Extract the [x, y] coordinate from the center of the cell holding the provided text.  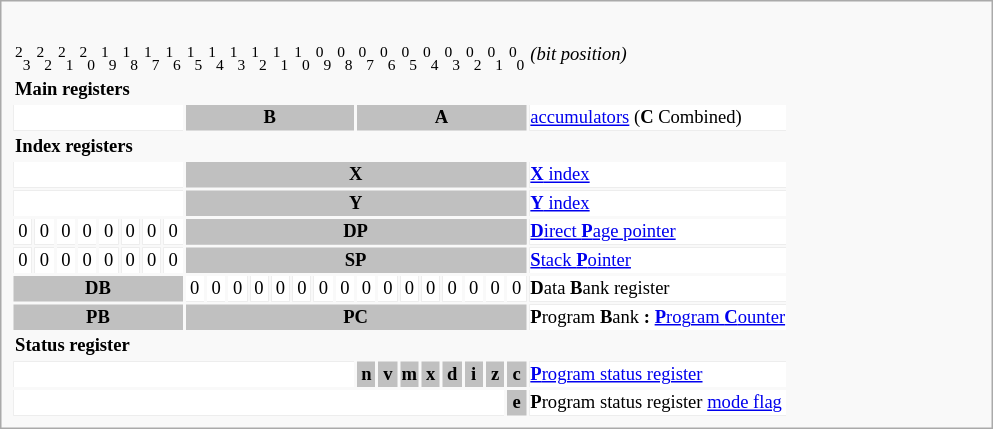
Y [355, 204]
01 [495, 58]
v [388, 375]
z [495, 375]
Program Bank : Program Counter [658, 318]
06 [388, 58]
17 [151, 58]
Y index [658, 204]
16 [173, 58]
c [516, 375]
14 [216, 58]
Direct Page pointer [658, 233]
15 [194, 58]
A [442, 119]
DB [98, 290]
00 [516, 58]
X [355, 176]
21 [66, 58]
d [452, 375]
Index registers [400, 147]
i [473, 375]
20 [87, 58]
04 [431, 58]
12 [259, 58]
PB [98, 318]
05 [409, 58]
18 [130, 58]
10 [302, 58]
m [409, 375]
02 [473, 58]
e [516, 404]
23 [23, 58]
DP [355, 233]
22 [44, 58]
(bit position) [658, 58]
Stack Pointer [658, 261]
X index [658, 176]
x [431, 375]
Program status register [658, 375]
08 [345, 58]
accumulators (C Combined) [658, 119]
Status register [400, 347]
PC [355, 318]
07 [366, 58]
Data Bank register [658, 290]
09 [323, 58]
Main registers [400, 90]
03 [452, 58]
SP [355, 261]
n [366, 375]
13 [237, 58]
11 [280, 58]
Program status register mode flag [658, 404]
19 [108, 58]
B [270, 119]
